From the cell containing the given text, extract its center point as [x, y] coordinate. 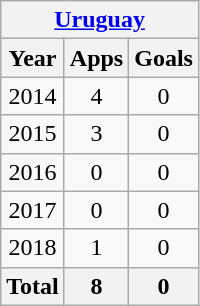
Year [33, 58]
Total [33, 286]
Uruguay [100, 20]
2015 [33, 134]
8 [96, 286]
2017 [33, 210]
3 [96, 134]
2016 [33, 172]
Goals [164, 58]
Apps [96, 58]
2018 [33, 248]
1 [96, 248]
2014 [33, 96]
4 [96, 96]
